Extract the [X, Y] coordinate from the center of the cell holding the provided text.  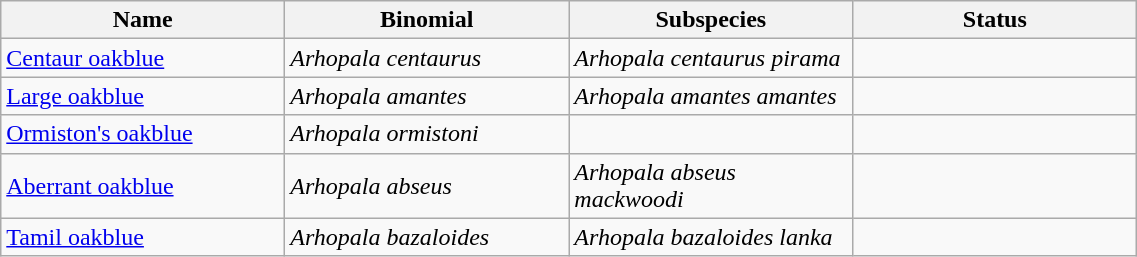
Arhopala bazaloides [427, 237]
Ormiston's oakblue [143, 134]
Name [143, 20]
Arhopala ormistoni [427, 134]
Status [995, 20]
Arhopala centaurus pirama [711, 58]
Binomial [427, 20]
Tamil oakblue [143, 237]
Aberrant oakblue [143, 186]
Arhopala centaurus [427, 58]
Arhopala amantes [427, 96]
Centaur oakblue [143, 58]
Arhopala abseus mackwoodi [711, 186]
Arhopala amantes amantes [711, 96]
Arhopala bazaloides lanka [711, 237]
Arhopala abseus [427, 186]
Large oakblue [143, 96]
Subspecies [711, 20]
